Return (X, Y) of the center of cell containing provided text 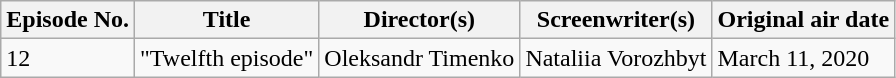
Original air date (804, 20)
March 11, 2020 (804, 58)
Episode No. (68, 20)
Nataliia Vorozhbyt (616, 58)
12 (68, 58)
Screenwriter(s) (616, 20)
Oleksandr Timenko (420, 58)
"Twelfth episode" (227, 58)
Title (227, 20)
Director(s) (420, 20)
